Provide the [x, y] coordinate of the cell's center where the given text is located.  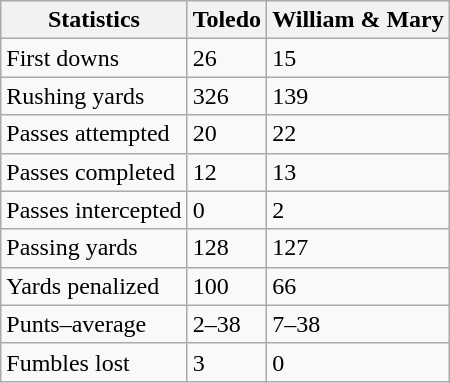
20 [227, 134]
Passing yards [94, 248]
100 [227, 286]
12 [227, 172]
22 [358, 134]
Passes intercepted [94, 210]
3 [227, 362]
7–38 [358, 324]
William & Mary [358, 20]
127 [358, 248]
Statistics [94, 20]
First downs [94, 58]
128 [227, 248]
15 [358, 58]
Toledo [227, 20]
2 [358, 210]
Passes attempted [94, 134]
Rushing yards [94, 96]
2–38 [227, 324]
Passes completed [94, 172]
Yards penalized [94, 286]
Fumbles lost [94, 362]
326 [227, 96]
66 [358, 286]
139 [358, 96]
26 [227, 58]
13 [358, 172]
Punts–average [94, 324]
